Detect which cell encompasses the target text, then output its [x, y] center coordinate. 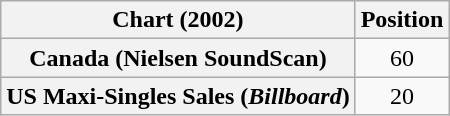
20 [402, 96]
Position [402, 20]
Chart (2002) [178, 20]
US Maxi-Singles Sales (Billboard) [178, 96]
60 [402, 58]
Canada (Nielsen SoundScan) [178, 58]
